For the text-containing cell, return its midpoint in [X, Y] coordinate format. 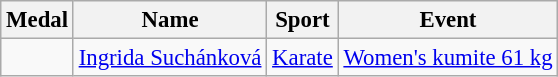
Karate [302, 58]
Name [170, 20]
Ingrida Suchánková [170, 58]
Medal [38, 20]
Event [448, 20]
Sport [302, 20]
Women's kumite 61 kg [448, 58]
